Find where the given text appears and provide that cell's center as [x, y] coordinate. 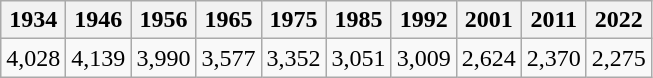
2,275 [618, 58]
4,139 [98, 58]
3,009 [424, 58]
2,370 [554, 58]
1965 [228, 20]
2001 [488, 20]
2022 [618, 20]
4,028 [34, 58]
1985 [358, 20]
1992 [424, 20]
3,352 [294, 58]
1956 [164, 20]
2,624 [488, 58]
2011 [554, 20]
3,990 [164, 58]
3,577 [228, 58]
3,051 [358, 58]
1975 [294, 20]
1946 [98, 20]
1934 [34, 20]
